Return the (X, Y) coordinate for the center point of the cell that contains the specified text.  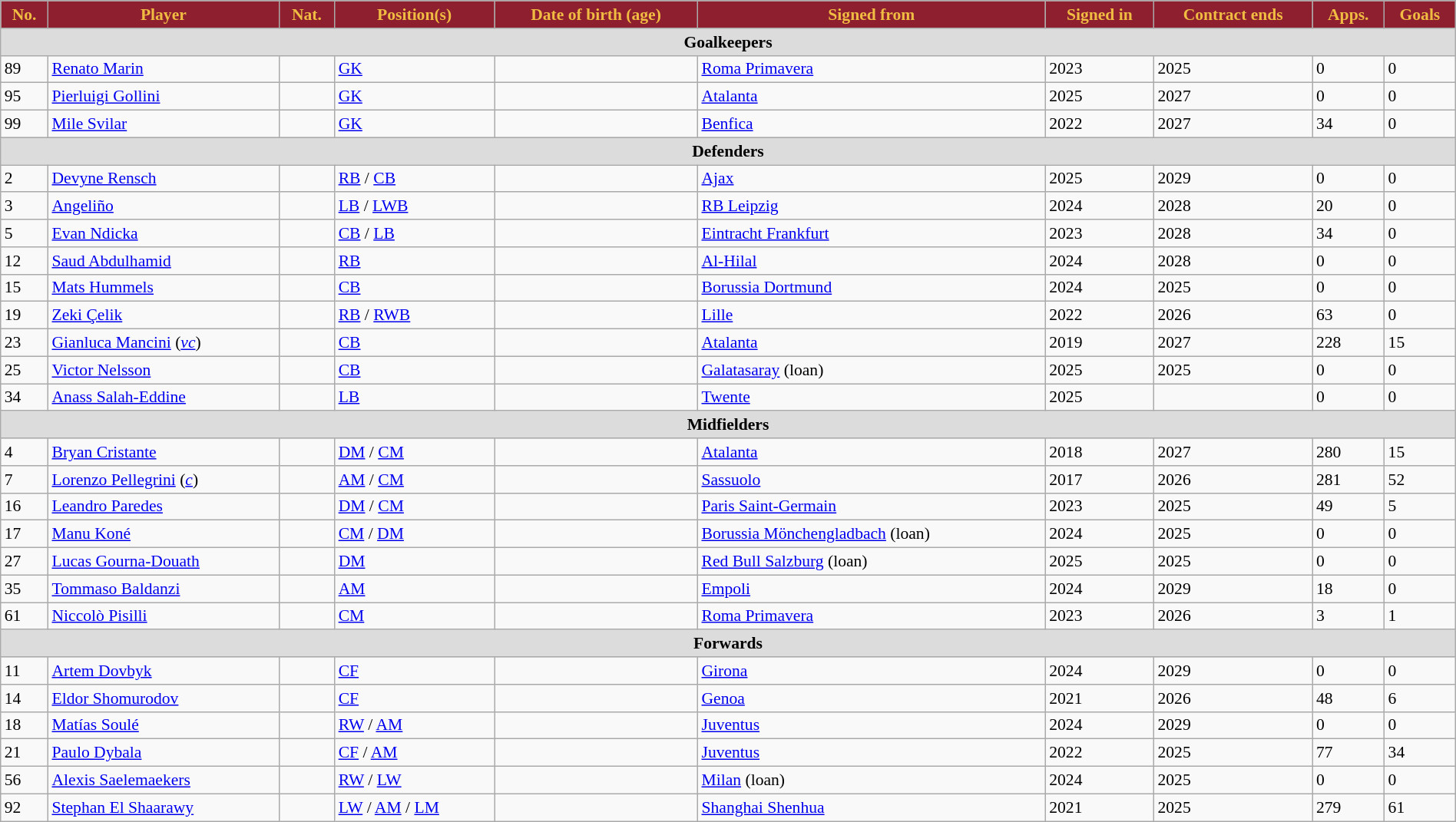
CB / LB (415, 233)
Anass Salah-Eddine (163, 398)
49 (1348, 507)
20 (1348, 206)
2017 (1100, 480)
Empoli (871, 589)
Position(s) (415, 15)
4 (25, 452)
Nat. (306, 15)
Girona (871, 671)
48 (1348, 698)
Defenders (728, 151)
Eldor Shomurodov (163, 698)
7 (25, 480)
77 (1348, 753)
RB / CB (415, 179)
Devyne Rensch (163, 179)
Lille (871, 315)
Stephan El Shaarawy (163, 807)
RB (415, 261)
19 (25, 315)
11 (25, 671)
92 (25, 807)
99 (25, 124)
Goalkeepers (728, 42)
CF / AM (415, 753)
Goals (1421, 15)
Paulo Dybala (163, 753)
Zeki Çelik (163, 315)
52 (1421, 480)
Artem Dovbyk (163, 671)
Contract ends (1233, 15)
Leandro Paredes (163, 507)
Eintracht Frankfurt (871, 233)
CM / DM (415, 534)
RB / RWB (415, 315)
Player (163, 15)
Borussia Mönchengladbach (loan) (871, 534)
Twente (871, 398)
Paris Saint-Germain (871, 507)
Galatasaray (loan) (871, 370)
2019 (1100, 343)
Evan Ndicka (163, 233)
228 (1348, 343)
Signed in (1100, 15)
Shanghai Shenhua (871, 807)
Mile Svilar (163, 124)
16 (25, 507)
Mats Hummels (163, 288)
56 (25, 781)
Niccolò Pisilli (163, 616)
Borussia Dortmund (871, 288)
35 (25, 589)
DM (415, 562)
Alexis Saelemaekers (163, 781)
Red Bull Salzburg (loan) (871, 562)
17 (25, 534)
AM / CM (415, 480)
Milan (loan) (871, 781)
Angeliño (163, 206)
279 (1348, 807)
Pierluigi Gollini (163, 97)
25 (25, 370)
Bryan Cristante (163, 452)
Genoa (871, 698)
Renato Marin (163, 69)
Signed from (871, 15)
12 (25, 261)
CM (415, 616)
LB / LWB (415, 206)
Lucas Gourna-Douath (163, 562)
Ajax (871, 179)
6 (1421, 698)
Al-Hilal (871, 261)
21 (25, 753)
Matías Soulé (163, 725)
1 (1421, 616)
Saud Abdulhamid (163, 261)
No. (25, 15)
Gianluca Mancini (vc) (163, 343)
95 (25, 97)
Benfica (871, 124)
280 (1348, 452)
27 (25, 562)
63 (1348, 315)
2 (25, 179)
AM (415, 589)
Midfielders (728, 425)
LW / AM / LM (415, 807)
Date of birth (age) (596, 15)
RB Leipzig (871, 206)
23 (25, 343)
Manu Koné (163, 534)
Lorenzo Pellegrini (c) (163, 480)
89 (25, 69)
Sassuolo (871, 480)
14 (25, 698)
Apps. (1348, 15)
RW / AM (415, 725)
281 (1348, 480)
RW / LW (415, 781)
Forwards (728, 644)
LB (415, 398)
Victor Nelsson (163, 370)
2018 (1100, 452)
Tommaso Baldanzi (163, 589)
